Pinpoint the cell where the given text exists, returning its (X, Y) midpoint coordinate. 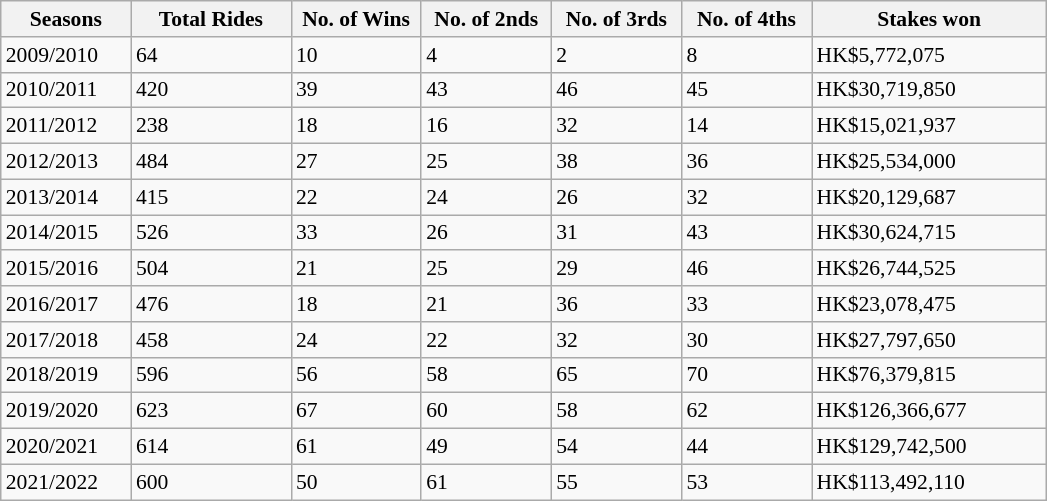
2018/2019 (66, 375)
10 (356, 55)
238 (211, 126)
2014/2015 (66, 233)
2010/2011 (66, 90)
HK$30,624,715 (930, 233)
2019/2020 (66, 411)
476 (211, 304)
HK$129,742,500 (930, 447)
HK$76,379,815 (930, 375)
2020/2021 (66, 447)
458 (211, 340)
Seasons (66, 19)
HK$126,366,677 (930, 411)
484 (211, 162)
56 (356, 375)
Total Rides (211, 19)
Stakes won (930, 19)
64 (211, 55)
60 (486, 411)
27 (356, 162)
2013/2014 (66, 197)
29 (616, 269)
65 (616, 375)
526 (211, 233)
420 (211, 90)
2017/2018 (66, 340)
HK$30,719,850 (930, 90)
2 (616, 55)
415 (211, 197)
623 (211, 411)
2016/2017 (66, 304)
16 (486, 126)
8 (746, 55)
53 (746, 482)
62 (746, 411)
70 (746, 375)
No. of 3rds (616, 19)
55 (616, 482)
HK$15,021,937 (930, 126)
2015/2016 (66, 269)
31 (616, 233)
2021/2022 (66, 482)
4 (486, 55)
14 (746, 126)
596 (211, 375)
HK$113,492,110 (930, 482)
49 (486, 447)
HK$5,772,075 (930, 55)
67 (356, 411)
39 (356, 90)
HK$23,078,475 (930, 304)
30 (746, 340)
No. of 4ths (746, 19)
614 (211, 447)
HK$20,129,687 (930, 197)
504 (211, 269)
No. of 2nds (486, 19)
2012/2013 (66, 162)
2009/2010 (66, 55)
38 (616, 162)
HK$27,797,650 (930, 340)
HK$25,534,000 (930, 162)
HK$26,744,525 (930, 269)
44 (746, 447)
2011/2012 (66, 126)
600 (211, 482)
No. of Wins (356, 19)
50 (356, 482)
45 (746, 90)
54 (616, 447)
